Capture the cell that displays the provided text and extract its (x, y) central coordinate. 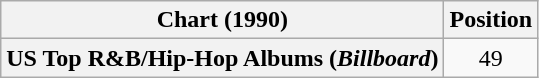
49 (491, 58)
Chart (1990) (222, 20)
Position (491, 20)
US Top R&B/Hip-Hop Albums (Billboard) (222, 58)
